Return (x, y) of the center of cell containing provided text 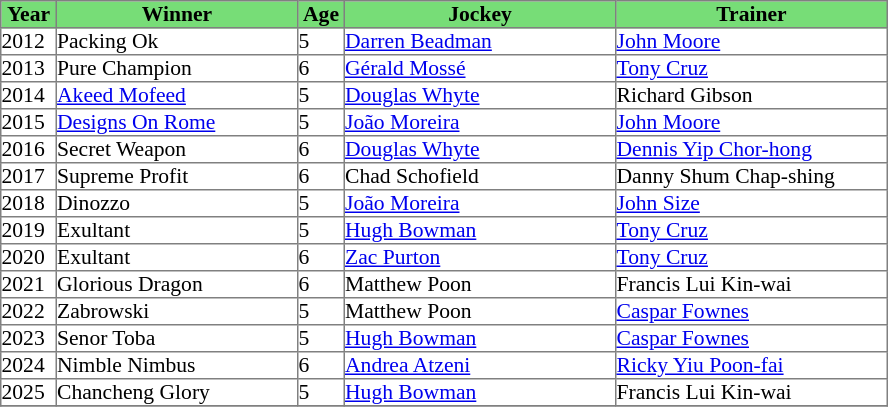
2024 (29, 366)
Packing Ok (177, 42)
2013 (29, 68)
Trainer (752, 14)
2025 (29, 392)
Pure Champion (177, 68)
2022 (29, 312)
Jockey (480, 14)
Year (29, 14)
Designs On Rome (177, 122)
2015 (29, 122)
Chad Schofield (480, 176)
Age (321, 14)
2019 (29, 230)
Winner (177, 14)
2012 (29, 42)
Nimble Nimbus (177, 366)
2018 (29, 204)
Richard Gibson (752, 96)
2023 (29, 338)
Supreme Profit (177, 176)
Dinozzo (177, 204)
Senor Toba (177, 338)
Andrea Atzeni (480, 366)
Gérald Mossé (480, 68)
2016 (29, 150)
Dennis Yip Chor-hong (752, 150)
Zabrowski (177, 312)
2021 (29, 284)
Glorious Dragon (177, 284)
Ricky Yiu Poon-fai (752, 366)
Secret Weapon (177, 150)
2017 (29, 176)
Darren Beadman (480, 42)
Chancheng Glory (177, 392)
Zac Purton (480, 258)
Akeed Mofeed (177, 96)
Danny Shum Chap-shing (752, 176)
2020 (29, 258)
John Size (752, 204)
2014 (29, 96)
